Return the (X, Y) coordinate for the center point of the cell that contains the specified text.  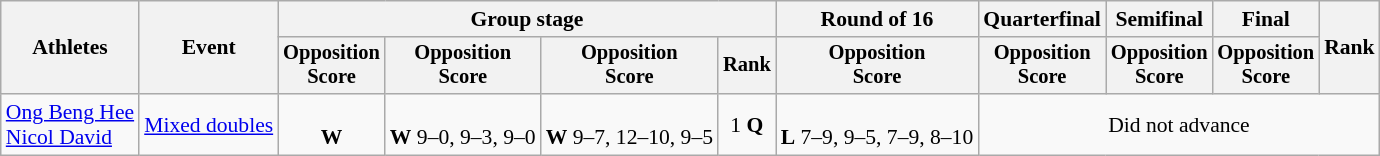
Final (1266, 19)
Mixed doubles (208, 124)
W (332, 124)
W 9–7, 12–10, 9–5 (630, 124)
Event (208, 48)
1 Q (747, 124)
W 9–0, 9–3, 9–0 (463, 124)
Ong Beng HeeNicol David (70, 124)
L 7–9, 9–5, 7–9, 8–10 (878, 124)
Did not advance (1178, 124)
Quarterfinal (1042, 19)
Semifinal (1160, 19)
Athletes (70, 48)
Group stage (526, 19)
Round of 16 (878, 19)
